Determine the (x, y) coordinate at the center of the cell enclosing the given text.  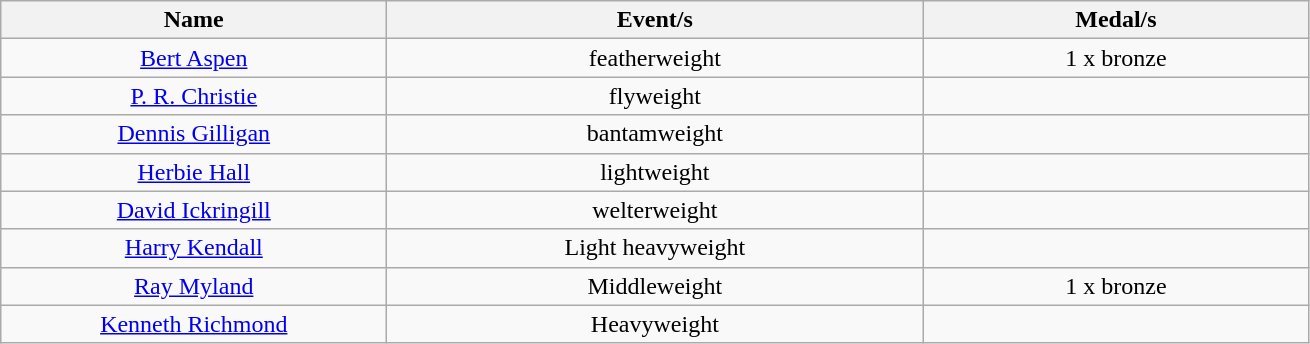
Heavyweight (655, 324)
featherweight (655, 58)
P. R. Christie (194, 96)
Bert Aspen (194, 58)
Harry Kendall (194, 248)
Event/s (655, 20)
flyweight (655, 96)
Name (194, 20)
bantamweight (655, 134)
Kenneth Richmond (194, 324)
welterweight (655, 210)
Light heavyweight (655, 248)
Herbie Hall (194, 172)
Dennis Gilligan (194, 134)
lightweight (655, 172)
Medal/s (1116, 20)
Ray Myland (194, 286)
David Ickringill (194, 210)
Middleweight (655, 286)
